Scan for the cell matching the given text and deliver its (x, y) coordinate at center. 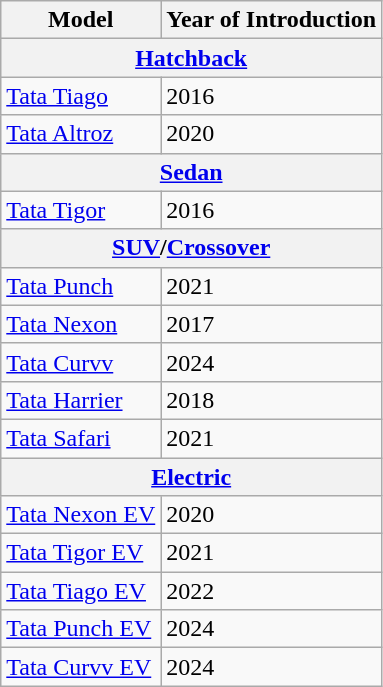
Tata Curvv (81, 362)
SUV/Crossover (192, 248)
Year of Introduction (272, 20)
Tata Safari (81, 438)
Model (81, 20)
Tata Tiago EV (81, 591)
Tata Nexon (81, 324)
2018 (272, 400)
2022 (272, 591)
Tata Curvv EV (81, 667)
Tata Harrier (81, 400)
Tata Tiago (81, 96)
Tata Punch (81, 286)
Hatchback (192, 58)
2017 (272, 324)
Tata Tigor EV (81, 553)
Electric (192, 477)
Sedan (192, 172)
Tata Punch EV (81, 629)
Tata Altroz (81, 134)
Tata Nexon EV (81, 515)
Tata Tigor (81, 210)
